Output the [x, y] coordinate of the center of the cell containing the given text.  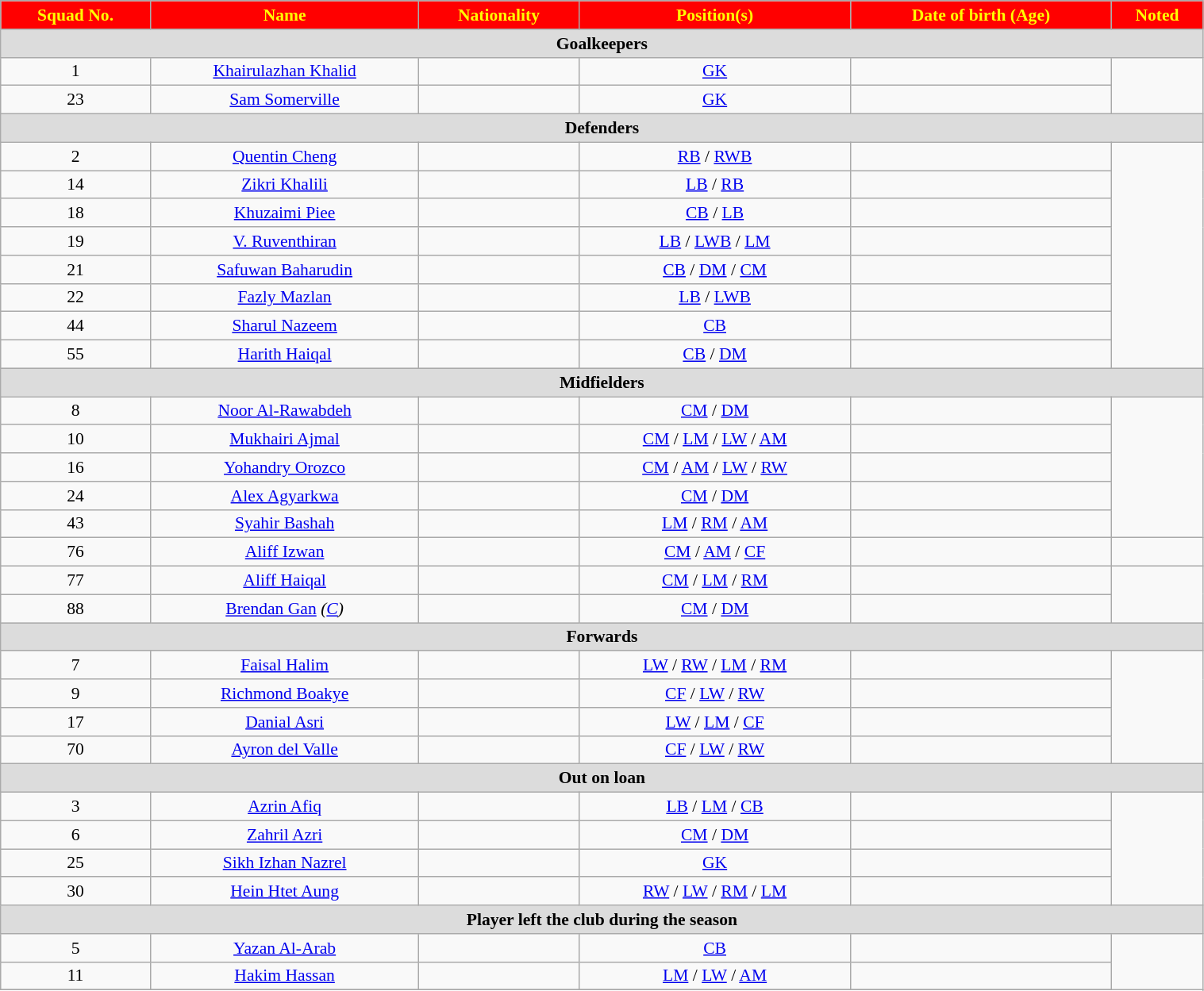
CB / DM [714, 355]
25 [76, 863]
LM / LW / AM [714, 976]
Nationality [498, 15]
Quentin Cheng [284, 156]
1 [76, 71]
LW / LM / CF [714, 722]
LB / RB [714, 185]
Faisal Halim [284, 666]
Khuzaimi Piee [284, 213]
CM / AM / LW / RW [714, 467]
Zahril Azri [284, 835]
CM / LM / RM [714, 581]
Richmond Boakye [284, 693]
Syahir Bashah [284, 524]
Midfielders [602, 382]
Zikri Khalili [284, 185]
7 [76, 666]
Fazly Mazlan [284, 298]
LB / LWB / LM [714, 241]
LM / RM / AM [714, 524]
70 [76, 750]
Noted [1157, 15]
Date of birth (Age) [981, 15]
Sikh Izhan Nazrel [284, 863]
Name [284, 15]
9 [76, 693]
LB / LWB [714, 298]
Harith Haiqal [284, 355]
Yazan Al-Arab [284, 948]
Hein Htet Aung [284, 892]
Brendan Gan (C) [284, 609]
Sharul Nazeem [284, 326]
2 [76, 156]
22 [76, 298]
CB / DM / CM [714, 270]
5 [76, 948]
Goalkeepers [602, 44]
Defenders [602, 129]
11 [76, 976]
23 [76, 100]
24 [76, 496]
Player left the club during the season [602, 920]
V. Ruventhiran [284, 241]
Danial Asri [284, 722]
8 [76, 411]
Noor Al-Rawabdeh [284, 411]
30 [76, 892]
14 [76, 185]
19 [76, 241]
17 [76, 722]
10 [76, 440]
Safuwan Baharudin [284, 270]
Yohandry Orozco [284, 467]
Forwards [602, 637]
16 [76, 467]
18 [76, 213]
Mukhairi Ajmal [284, 440]
Khairulazhan Khalid [284, 71]
Squad No. [76, 15]
6 [76, 835]
3 [76, 807]
RB / RWB [714, 156]
Ayron del Valle [284, 750]
43 [76, 524]
LB / LM / CB [714, 807]
Out on loan [602, 778]
LW / RW / LM / RM [714, 666]
Sam Somerville [284, 100]
CM / LM / LW / AM [714, 440]
CM / AM / CF [714, 552]
77 [76, 581]
Azrin Afiq [284, 807]
Position(s) [714, 15]
CB / LB [714, 213]
Alex Agyarkwa [284, 496]
Hakim Hassan [284, 976]
Aliff Haiqal [284, 581]
44 [76, 326]
Aliff Izwan [284, 552]
21 [76, 270]
RW / LW / RM / LM [714, 892]
88 [76, 609]
55 [76, 355]
76 [76, 552]
